From the cell containing the given text, extract its center point as (x, y) coordinate. 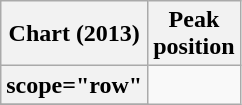
Peakposition (194, 34)
scope="row" (74, 85)
Chart (2013) (74, 34)
